Locate the cell with the specified text and output its [x, y] center coordinate. 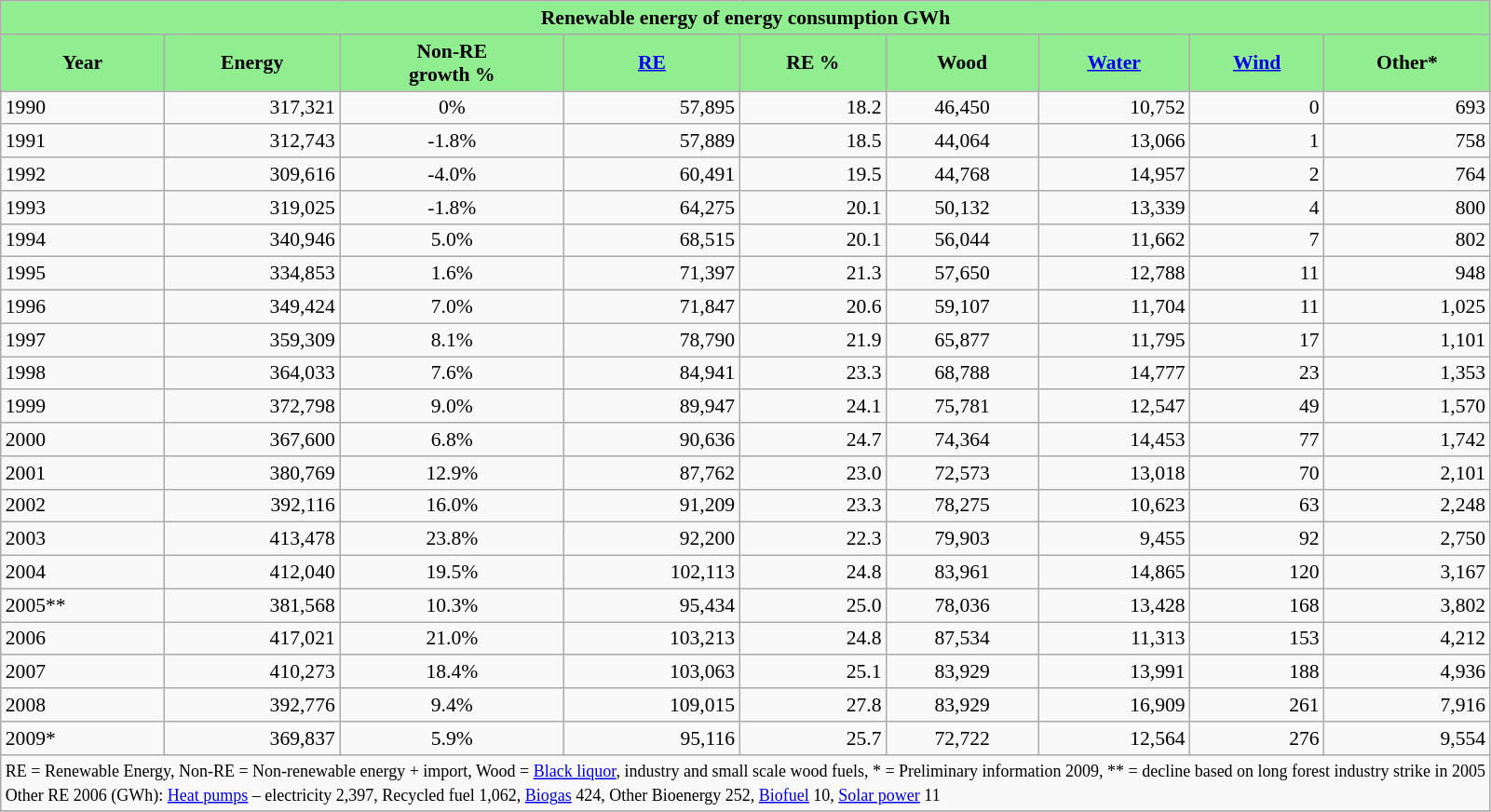
Other* [1408, 63]
18.2 [812, 108]
2007 [83, 672]
319,025 [251, 208]
120 [1257, 573]
381,568 [251, 605]
109,015 [652, 705]
14,453 [1114, 440]
5.9% [453, 738]
95,434 [652, 605]
57,895 [652, 108]
79,903 [963, 539]
Year [83, 63]
14,777 [1114, 373]
84,941 [652, 373]
19.5% [453, 573]
758 [1408, 142]
78,275 [963, 506]
16,909 [1114, 705]
380,769 [251, 473]
71,397 [652, 274]
1993 [83, 208]
8.1% [453, 340]
2,750 [1408, 539]
87,534 [963, 639]
3,167 [1408, 573]
20.6 [812, 307]
7.0% [453, 307]
21.0% [453, 639]
1996 [83, 307]
2 [1257, 174]
75,781 [963, 407]
1995 [83, 274]
7.6% [453, 373]
800 [1408, 208]
2008 [83, 705]
312,743 [251, 142]
7,916 [1408, 705]
0% [453, 108]
1998 [83, 373]
10,623 [1114, 506]
95,116 [652, 738]
65,877 [963, 340]
77 [1257, 440]
13,339 [1114, 208]
44,064 [963, 142]
21.9 [812, 340]
11,795 [1114, 340]
2,101 [1408, 473]
25.1 [812, 672]
71,847 [652, 307]
5.0% [453, 240]
Water [1114, 63]
46,450 [963, 108]
74,364 [963, 440]
23.0 [812, 473]
16.0% [453, 506]
1,101 [1408, 340]
4,212 [1408, 639]
49 [1257, 407]
392,116 [251, 506]
Energy [251, 63]
340,946 [251, 240]
64,275 [652, 208]
1,742 [1408, 440]
59,107 [963, 307]
9,554 [1408, 738]
1,025 [1408, 307]
17 [1257, 340]
78,036 [963, 605]
6.8% [453, 440]
359,309 [251, 340]
13,991 [1114, 672]
2003 [83, 539]
92,200 [652, 539]
72,573 [963, 473]
12.9% [453, 473]
764 [1408, 174]
413,478 [251, 539]
364,033 [251, 373]
19.5 [812, 174]
410,273 [251, 672]
2006 [83, 639]
Wind [1257, 63]
50,132 [963, 208]
14,957 [1114, 174]
2,248 [1408, 506]
261 [1257, 705]
Wood [963, 63]
91,209 [652, 506]
44,768 [963, 174]
-4.0% [453, 174]
14,865 [1114, 573]
1 [1257, 142]
68,788 [963, 373]
11,313 [1114, 639]
309,616 [251, 174]
25.7 [812, 738]
83,961 [963, 573]
22.3 [812, 539]
21.3 [812, 274]
92 [1257, 539]
57,889 [652, 142]
1990 [83, 108]
57,650 [963, 274]
4,936 [1408, 672]
9.0% [453, 407]
23 [1257, 373]
RE % [812, 63]
2004 [83, 573]
349,424 [251, 307]
Non-REgrowth % [453, 63]
2000 [83, 440]
2005** [83, 605]
1.6% [453, 274]
24.7 [812, 440]
1999 [83, 407]
68,515 [652, 240]
276 [1257, 738]
412,040 [251, 573]
18.5 [812, 142]
168 [1257, 605]
334,853 [251, 274]
10,752 [1114, 108]
9.4% [453, 705]
72,722 [963, 738]
1994 [83, 240]
188 [1257, 672]
1997 [83, 340]
78,790 [652, 340]
392,776 [251, 705]
9,455 [1114, 539]
369,837 [251, 738]
417,021 [251, 639]
23.8% [453, 539]
103,063 [652, 672]
63 [1257, 506]
87,762 [652, 473]
2002 [83, 506]
89,947 [652, 407]
12,788 [1114, 274]
4 [1257, 208]
90,636 [652, 440]
2001 [83, 473]
372,798 [251, 407]
13,428 [1114, 605]
693 [1408, 108]
102,113 [652, 573]
70 [1257, 473]
317,321 [251, 108]
RE [652, 63]
103,213 [652, 639]
367,600 [251, 440]
3,802 [1408, 605]
7 [1257, 240]
18.4% [453, 672]
948 [1408, 274]
13,018 [1114, 473]
802 [1408, 240]
153 [1257, 639]
11,662 [1114, 240]
10.3% [453, 605]
27.8 [812, 705]
11,704 [1114, 307]
56,044 [963, 240]
Renewable energy of energy consumption GWh [745, 18]
1,353 [1408, 373]
60,491 [652, 174]
0 [1257, 108]
1992 [83, 174]
13,066 [1114, 142]
1,570 [1408, 407]
24.1 [812, 407]
2009* [83, 738]
25.0 [812, 605]
12,564 [1114, 738]
1991 [83, 142]
12,547 [1114, 407]
